Extract the [x, y] coordinate from the center of the cell holding the provided text.  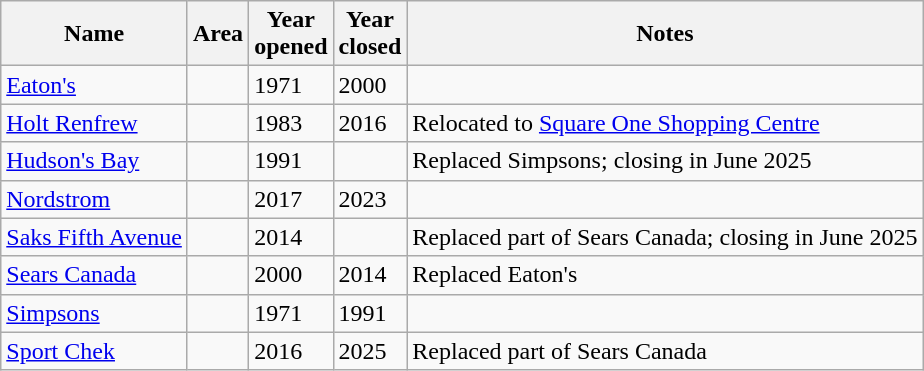
Yearclosed [370, 34]
2025 [370, 351]
Sport Chek [94, 351]
Simpsons [94, 313]
Area [218, 34]
1983 [291, 123]
Notes [665, 34]
Relocated to Square One Shopping Centre [665, 123]
Replaced part of Sears Canada [665, 351]
Hudson's Bay [94, 161]
Replaced Simpsons; closing in June 2025 [665, 161]
Holt Renfrew [94, 123]
Saks Fifth Avenue [94, 237]
Name [94, 34]
Sears Canada [94, 275]
Eaton's [94, 85]
Replaced Eaton's [665, 275]
Nordstrom [94, 199]
Replaced part of Sears Canada; closing in June 2025 [665, 237]
2017 [291, 199]
Yearopened [291, 34]
2023 [370, 199]
